Provide the [X, Y] coordinate of the cell's center where the given text is located.  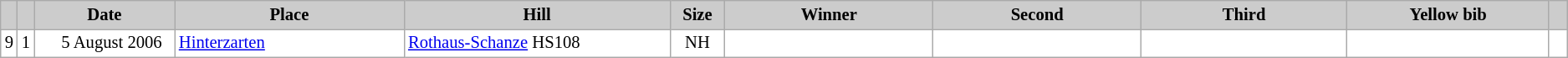
1 [26, 43]
Hinterzarten [289, 43]
Date [105, 14]
Hill [537, 14]
NH [697, 43]
5 August 2006 [105, 43]
Rothaus-Schanze HS108 [537, 43]
Yellow bib [1448, 14]
Place [289, 14]
Second [1037, 14]
9 [9, 43]
Winner [830, 14]
Third [1244, 14]
Size [697, 14]
